Output the (X, Y) coordinate of the center of the cell containing the given text.  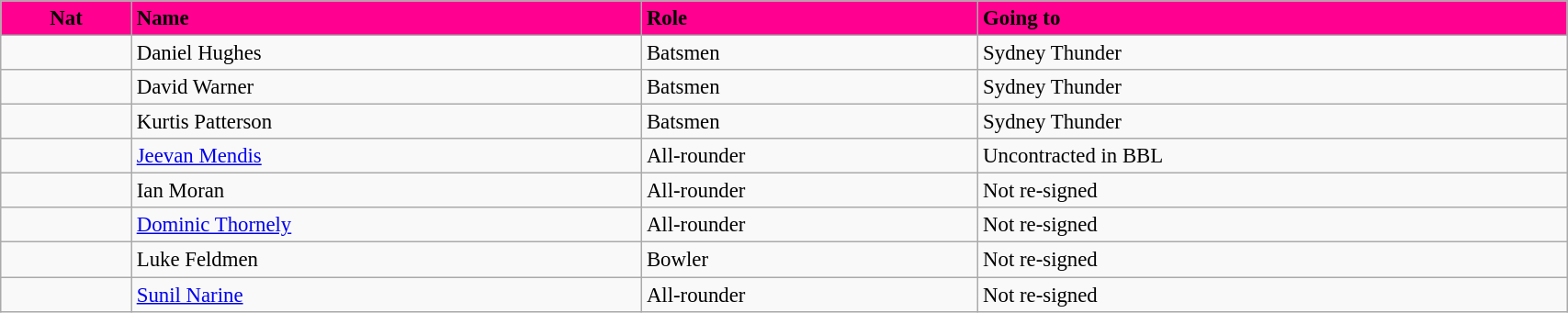
Dominic Thornely (386, 225)
Going to (1273, 18)
Bowler (810, 260)
Uncontracted in BBL (1273, 156)
Sunil Narine (386, 295)
Role (810, 18)
Kurtis Patterson (386, 122)
Name (386, 18)
Daniel Hughes (386, 53)
David Warner (386, 87)
Ian Moran (386, 191)
Jeevan Mendis (386, 156)
Nat (66, 18)
Luke Feldmen (386, 260)
